Identify which cell holds the provided text, then report its (X, Y) central coordinate. 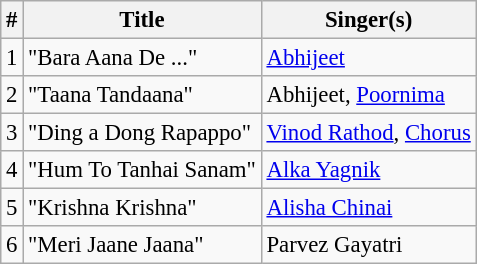
"Hum To Tanhai Sanam" (142, 170)
# (12, 20)
"Taana Tandaana" (142, 95)
Abhijeet, Poornima (368, 95)
Parvez Gayatri (368, 245)
"Bara Aana De ..." (142, 58)
Singer(s) (368, 20)
"Ding a Dong Rapappo" (142, 133)
4 (12, 170)
3 (12, 133)
2 (12, 95)
Vinod Rathod, Chorus (368, 133)
1 (12, 58)
Alka Yagnik (368, 170)
5 (12, 208)
6 (12, 245)
"Meri Jaane Jaana" (142, 245)
Abhijeet (368, 58)
"Krishna Krishna" (142, 208)
Title (142, 20)
Alisha Chinai (368, 208)
